Return (X, Y) of the center of cell containing provided text 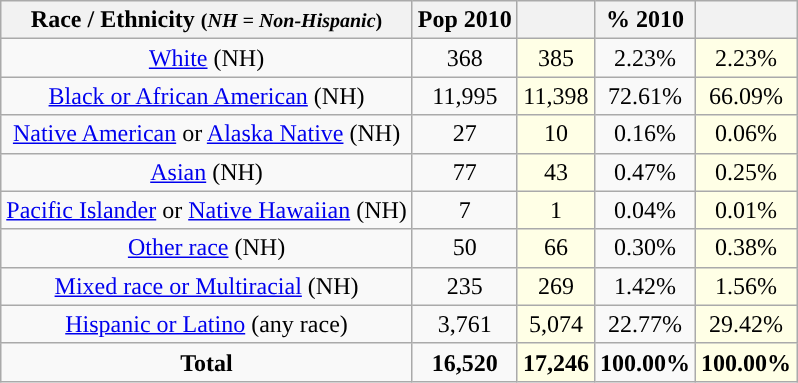
Pop 2010 (464, 20)
0.30% (644, 248)
17,246 (556, 362)
66.09% (746, 96)
385 (556, 58)
22.77% (644, 324)
Native American or Alaska Native (NH) (207, 134)
0.38% (746, 248)
0.06% (746, 134)
10 (556, 134)
0.04% (644, 210)
66 (556, 248)
Mixed race or Multiracial (NH) (207, 286)
0.25% (746, 172)
50 (464, 248)
1.42% (644, 286)
% 2010 (644, 20)
1.56% (746, 286)
0.01% (746, 210)
16,520 (464, 362)
77 (464, 172)
Asian (NH) (207, 172)
Pacific Islander or Native Hawaiian (NH) (207, 210)
Total (207, 362)
72.61% (644, 96)
11,995 (464, 96)
235 (464, 286)
11,398 (556, 96)
Other race (NH) (207, 248)
5,074 (556, 324)
3,761 (464, 324)
White (NH) (207, 58)
29.42% (746, 324)
Race / Ethnicity (NH = Non-Hispanic) (207, 20)
7 (464, 210)
0.47% (644, 172)
Black or African American (NH) (207, 96)
27 (464, 134)
1 (556, 210)
368 (464, 58)
43 (556, 172)
0.16% (644, 134)
269 (556, 286)
Hispanic or Latino (any race) (207, 324)
